Detect which cell encompasses the target text, then output its (X, Y) center coordinate. 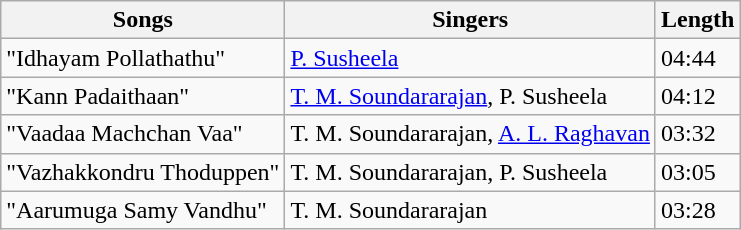
"Kann Padaithaan" (143, 96)
03:05 (697, 172)
Length (697, 20)
"Aarumuga Samy Vandhu" (143, 210)
03:28 (697, 210)
P. Susheela (470, 58)
04:44 (697, 58)
04:12 (697, 96)
Singers (470, 20)
"Idhayam Pollathathu" (143, 58)
03:32 (697, 134)
T. M. Soundararajan, A. L. Raghavan (470, 134)
"Vazhakkondru Thoduppen" (143, 172)
T. M. Soundararajan (470, 210)
Songs (143, 20)
"Vaadaa Machchan Vaa" (143, 134)
